Search for the cell housing the specified text and yield its [x, y] center coordinate. 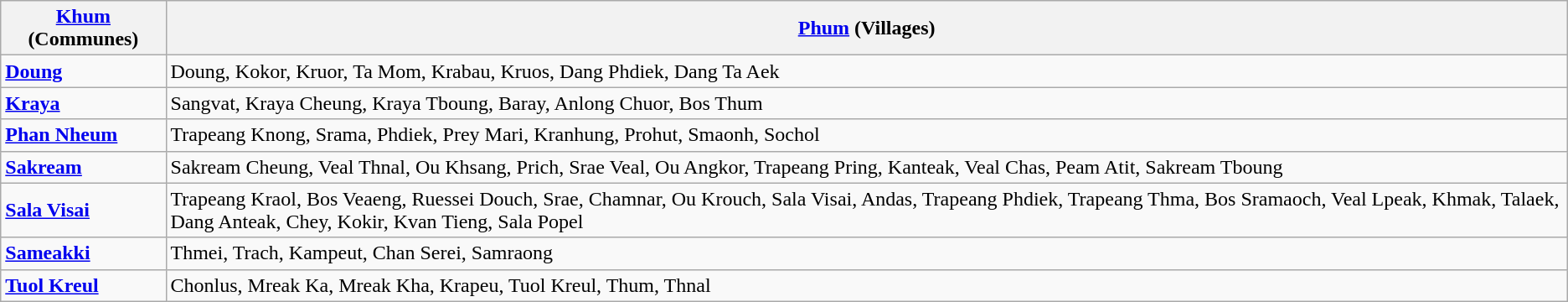
Sakream Cheung, Veal Thnal, Ou Khsang, Prich, Srae Veal, Ou Angkor, Trapeang Pring, Kanteak, Veal Chas, Peam Atit, Sakream Tboung [866, 167]
Sala Visai [84, 210]
Kraya [84, 103]
Sangvat, Kraya Cheung, Kraya Tboung, Baray, Anlong Chuor, Bos Thum [866, 103]
Doung, Kokor, Kruor, Ta Mom, Krabau, Kruos, Dang Phdiek, Dang Ta Aek [866, 71]
Chonlus, Mreak Ka, Mreak Kha, Krapeu, Tuol Kreul, Thum, Thnal [866, 285]
Thmei, Trach, Kampeut, Chan Serei, Samraong [866, 253]
Trapeang Knong, Srama, Phdiek, Prey Mari, Kranhung, Prohut, Smaonh, Sochol [866, 135]
Tuol Kreul [84, 285]
Phan Nheum [84, 135]
Phum (Villages) [866, 29]
Doung [84, 71]
Sakream [84, 167]
Khum (Communes) [84, 29]
Sameakki [84, 253]
